Find where the given text appears and provide that cell's center as [X, Y] coordinate. 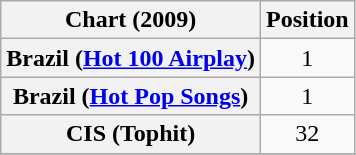
32 [307, 134]
Chart (2009) [131, 20]
Brazil (Hot 100 Airplay) [131, 58]
CIS (Tophit) [131, 134]
Position [307, 20]
Brazil (Hot Pop Songs) [131, 96]
